Return the (x, y) coordinate for the center point of the cell that contains the specified text.  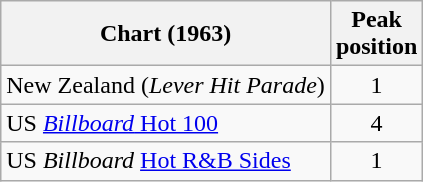
Peakposition (376, 34)
New Zealand (Lever Hit Parade) (166, 85)
4 (376, 123)
Chart (1963) (166, 34)
US Billboard Hot R&B Sides (166, 161)
US Billboard Hot 100 (166, 123)
